Search for the cell housing the specified text and yield its (x, y) center coordinate. 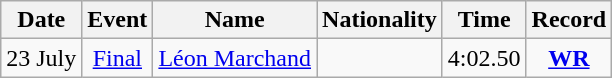
Event (118, 20)
Léon Marchand (235, 58)
Date (42, 20)
Nationality (380, 20)
23 July (42, 58)
Name (235, 20)
Time (484, 20)
WR (569, 58)
Record (569, 20)
4:02.50 (484, 58)
Final (118, 58)
